Provide the [X, Y] coordinate of the cell's center where the given text is located.  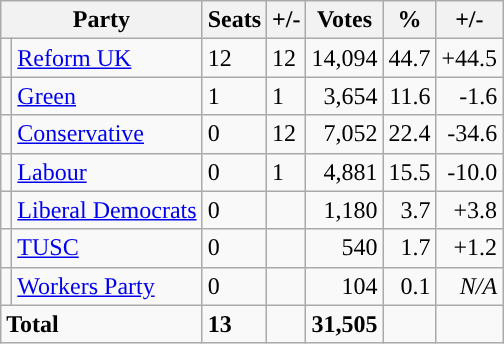
Conservative [107, 134]
-1.6 [470, 96]
Workers Party [107, 286]
540 [344, 248]
44.7 [410, 58]
-34.6 [470, 134]
1,180 [344, 210]
Total [102, 324]
13 [234, 324]
14,094 [344, 58]
N/A [470, 286]
TUSC [107, 248]
31,505 [344, 324]
+3.8 [470, 210]
+1.2 [470, 248]
3,654 [344, 96]
104 [344, 286]
Liberal Democrats [107, 210]
1.7 [410, 248]
Reform UK [107, 58]
3.7 [410, 210]
4,881 [344, 172]
-10.0 [470, 172]
Seats [234, 20]
Votes [344, 20]
+44.5 [470, 58]
7,052 [344, 134]
11.6 [410, 96]
Green [107, 96]
Labour [107, 172]
Party [102, 20]
15.5 [410, 172]
0.1 [410, 286]
% [410, 20]
22.4 [410, 134]
